Identify which cell holds the provided text, then report its [x, y] central coordinate. 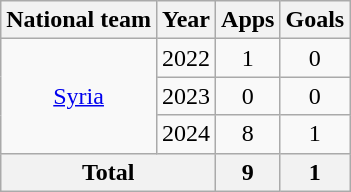
2023 [186, 96]
Goals [315, 20]
8 [248, 134]
9 [248, 172]
Apps [248, 20]
Year [186, 20]
2022 [186, 58]
National team [79, 20]
Total [108, 172]
2024 [186, 134]
Syria [79, 96]
